Identify which cell holds the provided text, then report its [X, Y] central coordinate. 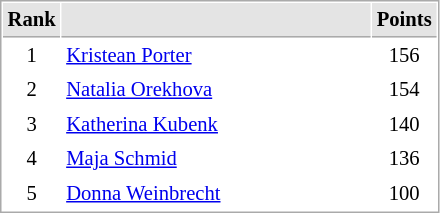
156 [404, 56]
Natalia Orekhova [216, 90]
136 [404, 158]
3 [32, 124]
Points [404, 20]
Rank [32, 20]
Kristean Porter [216, 56]
Katherina Kubenk [216, 124]
Maja Schmid [216, 158]
5 [32, 194]
154 [404, 90]
140 [404, 124]
Donna Weinbrecht [216, 194]
1 [32, 56]
2 [32, 90]
4 [32, 158]
100 [404, 194]
